Find where the given text appears and provide that cell's center as [x, y] coordinate. 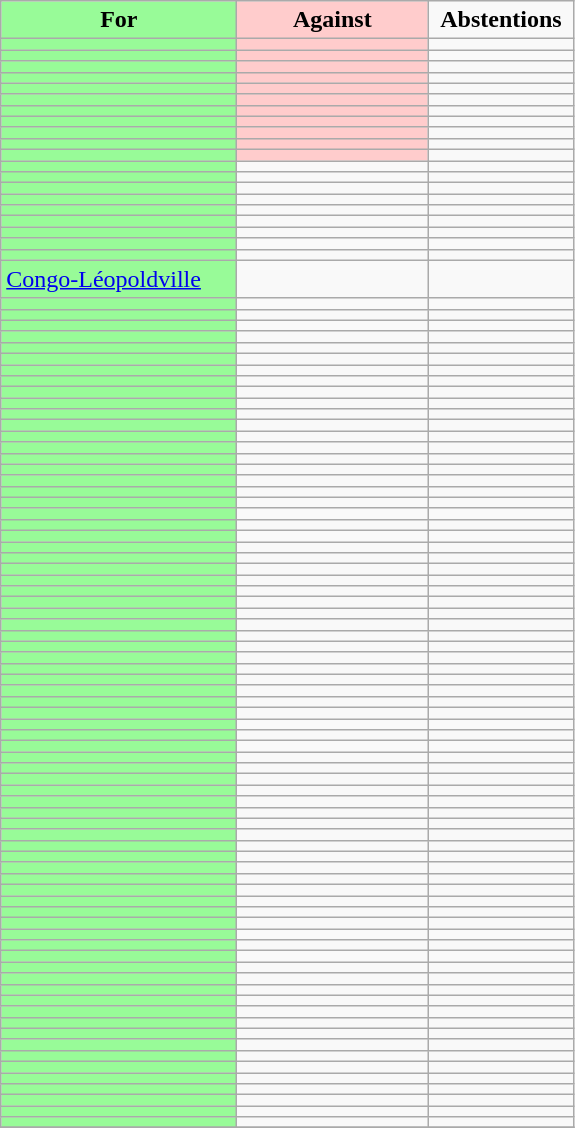
Abstentions [501, 20]
Congo-Léopoldville [119, 279]
Against [332, 20]
For [119, 20]
